Detect which cell encompasses the target text, then output its [x, y] center coordinate. 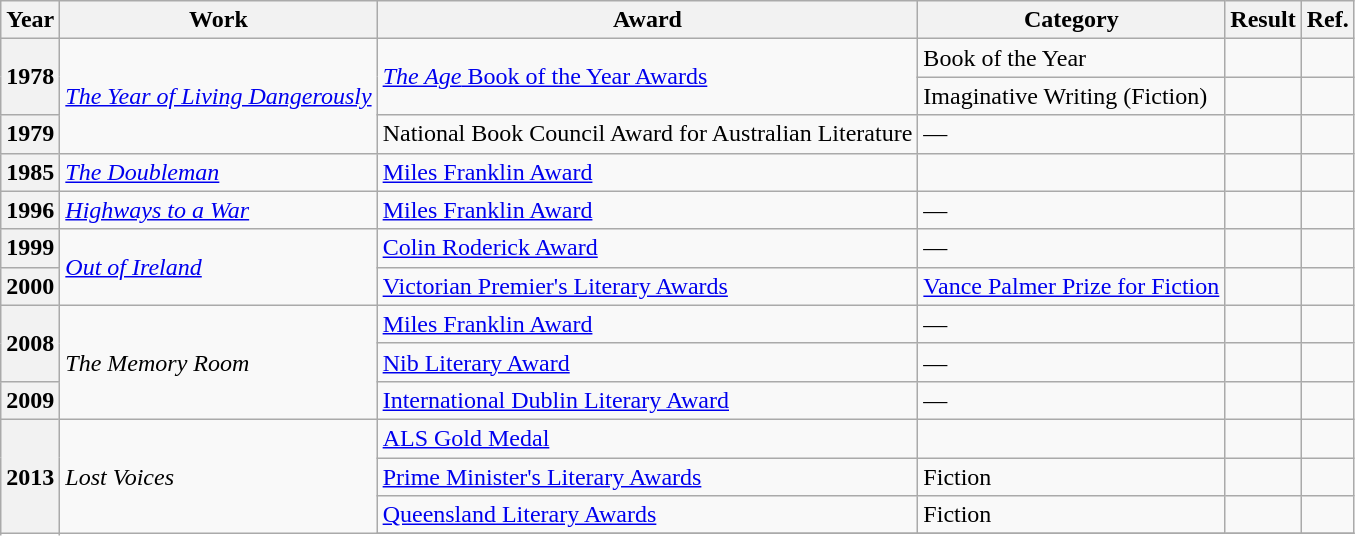
The Memory Room [218, 362]
2000 [30, 286]
Ref. [1328, 20]
The Doubleman [218, 172]
1999 [30, 248]
2009 [30, 400]
Queensland Literary Awards [648, 515]
Prime Minister's Literary Awards [648, 477]
Out of Ireland [218, 267]
Nib Literary Award [648, 362]
1979 [30, 134]
1996 [30, 210]
The Year of Living Dangerously [218, 96]
2013 [30, 476]
Award [648, 20]
National Book Council Award for Australian Literature [648, 134]
Imaginative Writing (Fiction) [1072, 96]
1985 [30, 172]
Book of the Year [1072, 58]
The Age Book of the Year Awards [648, 77]
2008 [30, 343]
Highways to a War [218, 210]
Vance Palmer Prize for Fiction [1072, 286]
International Dublin Literary Award [648, 400]
Category [1072, 20]
Result [1263, 20]
Victorian Premier's Literary Awards [648, 286]
Year [30, 20]
1978 [30, 77]
Lost Voices [218, 476]
Work [218, 20]
ALS Gold Medal [648, 438]
Colin Roderick Award [648, 248]
